Output the [x, y] coordinate of the center of the cell containing the given text.  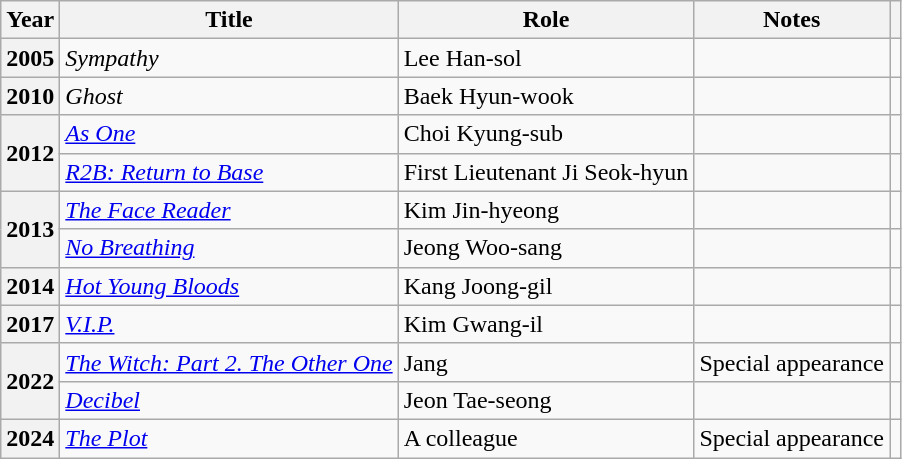
The Plot [229, 438]
2024 [30, 438]
Title [229, 20]
As One [229, 134]
Role [546, 20]
The Witch: Part 2. The Other One [229, 362]
Choi Kyung-sub [546, 134]
V.I.P. [229, 324]
Jang [546, 362]
Kim Gwang-il [546, 324]
2022 [30, 381]
Year [30, 20]
2005 [30, 58]
Lee Han-sol [546, 58]
Baek Hyun-wook [546, 96]
2012 [30, 153]
Kim Jin-hyeong [546, 210]
2014 [30, 286]
First Lieutenant Ji Seok-hyun [546, 172]
Notes [792, 20]
No Breathing [229, 248]
2010 [30, 96]
Hot Young Bloods [229, 286]
R2B: Return to Base [229, 172]
Kang Joong-gil [546, 286]
Sympathy [229, 58]
Decibel [229, 400]
The Face Reader [229, 210]
Jeon Tae-seong [546, 400]
2013 [30, 229]
A colleague [546, 438]
Jeong Woo-sang [546, 248]
Ghost [229, 96]
2017 [30, 324]
